Output the (X, Y) coordinate of the center of the cell containing the given text.  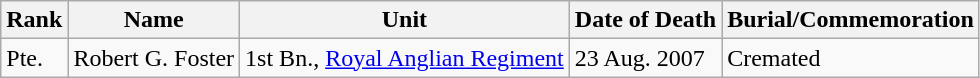
Burial/Commemoration (851, 20)
Cremated (851, 58)
23 Aug. 2007 (645, 58)
Robert G. Foster (154, 58)
Name (154, 20)
Pte. (34, 58)
Unit (405, 20)
Date of Death (645, 20)
Rank (34, 20)
1st Bn., Royal Anglian Regiment (405, 58)
